Return (x, y) of the center of cell containing provided text 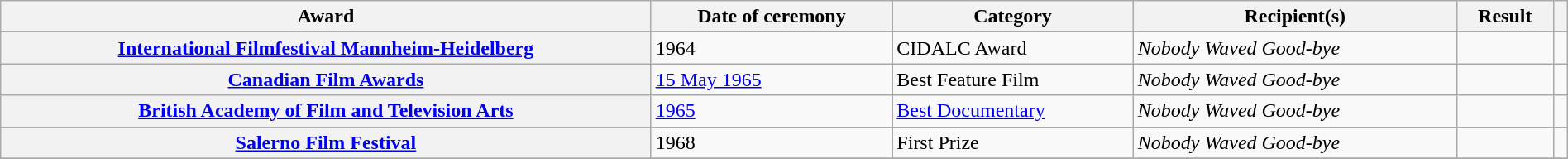
Canadian Film Awards (326, 79)
Category (1012, 17)
Best Documentary (1012, 111)
15 May 1965 (772, 79)
Result (1505, 17)
CIDALC Award (1012, 48)
International Filmfestival Mannheim-Heidelberg (326, 48)
First Prize (1012, 142)
Recipient(s) (1295, 17)
1964 (772, 48)
Award (326, 17)
British Academy of Film and Television Arts (326, 111)
Date of ceremony (772, 17)
Salerno Film Festival (326, 142)
1968 (772, 142)
1965 (772, 111)
Best Feature Film (1012, 79)
